Search for the cell housing the specified text and yield its [X, Y] center coordinate. 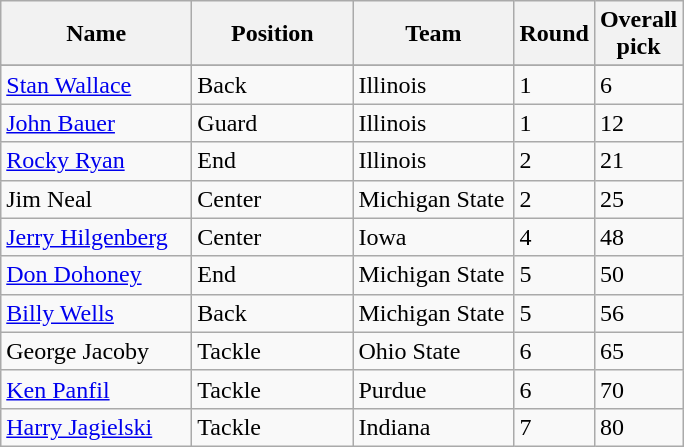
80 [638, 427]
Jerry Hilgenberg [96, 237]
Jim Neal [96, 199]
56 [638, 313]
John Bauer [96, 123]
21 [638, 161]
Stan Wallace [96, 85]
50 [638, 275]
25 [638, 199]
Purdue [434, 389]
Team [434, 34]
Position [272, 34]
65 [638, 351]
4 [554, 237]
Round [554, 34]
Don Dohoney [96, 275]
Billy Wells [96, 313]
7 [554, 427]
Harry Jagielski [96, 427]
George Jacoby [96, 351]
Name [96, 34]
Overall pick [638, 34]
Ohio State [434, 351]
Ken Panfil [96, 389]
Guard [272, 123]
Indiana [434, 427]
70 [638, 389]
Iowa [434, 237]
48 [638, 237]
12 [638, 123]
Rocky Ryan [96, 161]
